Detect which cell encompasses the target text, then output its [X, Y] center coordinate. 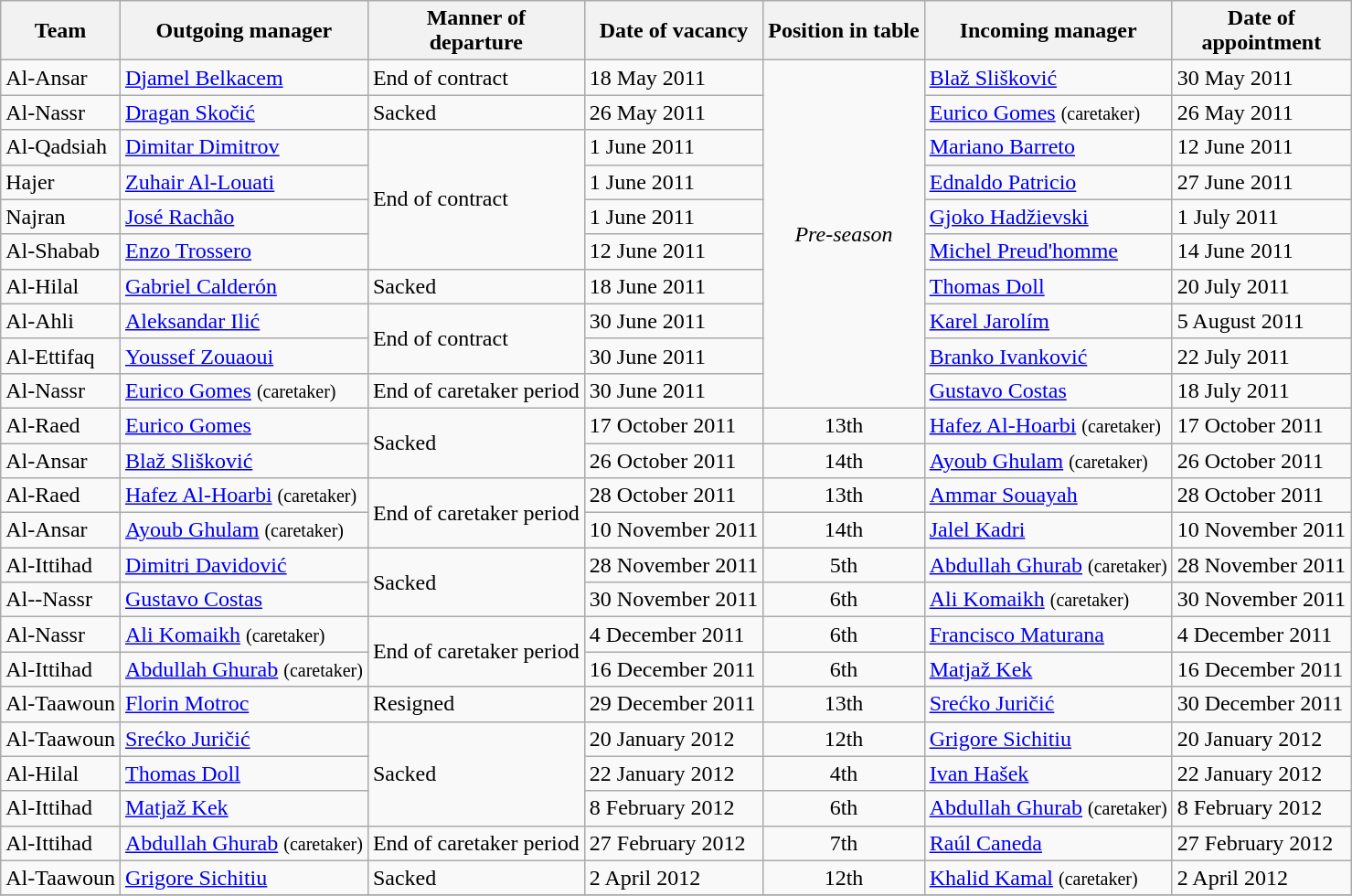
30 December 2011 [1262, 704]
Dimitar Dimitrov [243, 147]
Michel Preud'homme [1048, 251]
18 May 2011 [673, 78]
Jalel Kadri [1048, 530]
Ednaldo Patricio [1048, 182]
Zuhair Al-Louati [243, 182]
Outgoing manager [243, 31]
Dimitri Davidović [243, 565]
5 August 2011 [1262, 321]
20 July 2011 [1262, 286]
Gabriel Calderón [243, 286]
Date ofappointment [1262, 31]
Ivan Hašek [1048, 773]
Incoming manager [1048, 31]
Al-Shabab [60, 251]
Hajer [60, 182]
18 June 2011 [673, 286]
7th [844, 843]
Raúl Caneda [1048, 843]
Mariano Barreto [1048, 147]
Youssef Zouaoui [243, 356]
22 July 2011 [1262, 356]
Team [60, 31]
Dragan Skočić [243, 112]
Position in table [844, 31]
Pre-season [844, 234]
Al-Ettifaq [60, 356]
Manner ofdeparture [475, 31]
Resigned [475, 704]
Ammar Souayah [1048, 496]
14 June 2011 [1262, 251]
29 December 2011 [673, 704]
27 June 2011 [1262, 182]
Branko Ivanković [1048, 356]
Djamel Belkacem [243, 78]
18 July 2011 [1262, 390]
Khalid Kamal (caretaker) [1048, 878]
30 May 2011 [1262, 78]
5th [844, 565]
Date of vacancy [673, 31]
Aleksandar Ilić [243, 321]
Al--Nassr [60, 600]
Eurico Gomes [243, 425]
Al-Qadsiah [60, 147]
Al-Ahli [60, 321]
4th [844, 773]
1 July 2011 [1262, 217]
Gjoko Hadžievski [1048, 217]
Enzo Trossero [243, 251]
José Rachão [243, 217]
Najran [60, 217]
Karel Jarolím [1048, 321]
Florin Motroc [243, 704]
Francisco Maturana [1048, 635]
